Search for the cell housing the specified text and yield its (X, Y) center coordinate. 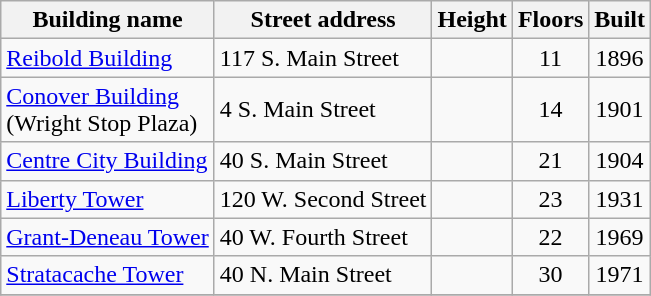
Street address (323, 20)
120 W. Second Street (323, 199)
Stratacache Tower (108, 275)
40 N. Main Street (323, 275)
1931 (620, 199)
1901 (620, 110)
Building name (108, 20)
Reibold Building (108, 58)
14 (550, 110)
22 (550, 237)
40 W. Fourth Street (323, 237)
21 (550, 161)
117 S. Main Street (323, 58)
Conover Building(Wright Stop Plaza) (108, 110)
Grant-Deneau Tower (108, 237)
1904 (620, 161)
30 (550, 275)
Centre City Building (108, 161)
23 (550, 199)
Floors (550, 20)
1969 (620, 237)
Liberty Tower (108, 199)
Built (620, 20)
1896 (620, 58)
1971 (620, 275)
Height (472, 20)
40 S. Main Street (323, 161)
11 (550, 58)
4 S. Main Street (323, 110)
